Identify which cell holds the provided text, then report its [X, Y] central coordinate. 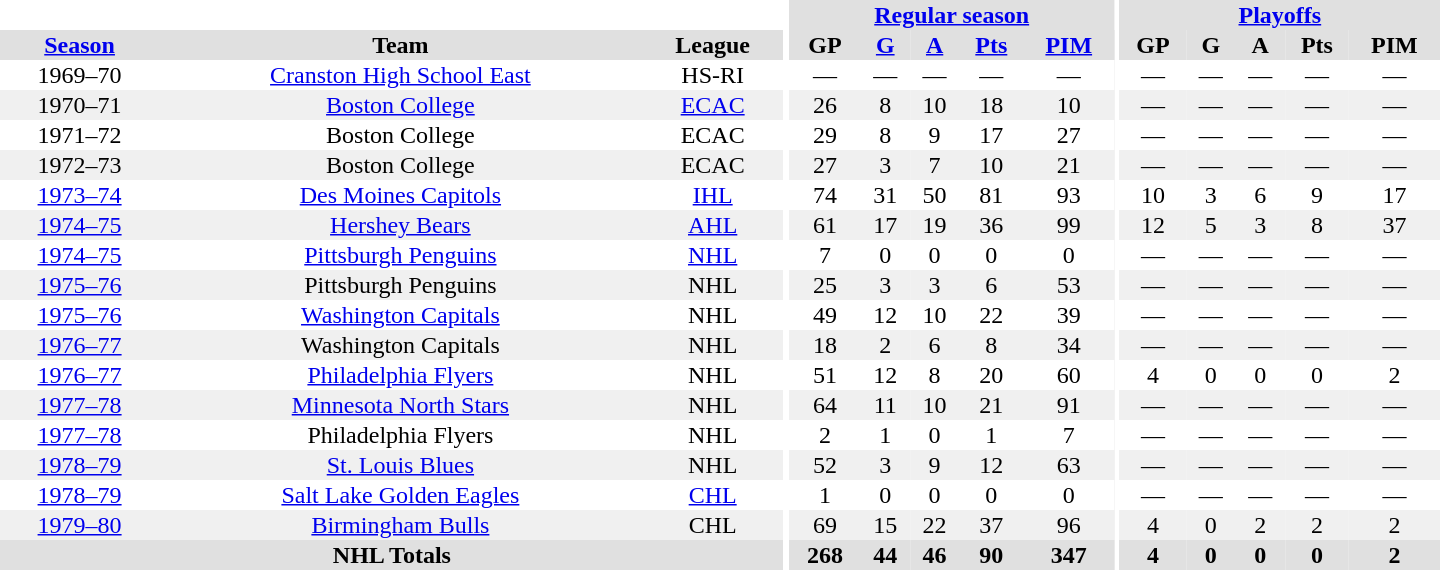
61 [824, 225]
96 [1068, 525]
League [713, 45]
29 [824, 135]
26 [824, 105]
AHL [713, 225]
Birmingham Bulls [400, 525]
268 [824, 555]
44 [886, 555]
20 [991, 375]
St. Louis Blues [400, 465]
39 [1068, 315]
60 [1068, 375]
69 [824, 525]
11 [886, 405]
NHL Totals [392, 555]
99 [1068, 225]
34 [1068, 345]
74 [824, 195]
Hershey Bears [400, 225]
1970–71 [80, 105]
50 [934, 195]
81 [991, 195]
15 [886, 525]
93 [1068, 195]
51 [824, 375]
1971–72 [80, 135]
90 [991, 555]
Cranston High School East [400, 75]
Des Moines Capitols [400, 195]
19 [934, 225]
49 [824, 315]
31 [886, 195]
Team [400, 45]
5 [1210, 225]
Season [80, 45]
63 [1068, 465]
IHL [713, 195]
Regular season [952, 15]
HS-RI [713, 75]
91 [1068, 405]
1979–80 [80, 525]
1973–74 [80, 195]
347 [1068, 555]
Salt Lake Golden Eagles [400, 495]
64 [824, 405]
36 [991, 225]
53 [1068, 285]
1969–70 [80, 75]
25 [824, 285]
1972–73 [80, 165]
46 [934, 555]
Playoffs [1280, 15]
Minnesota North Stars [400, 405]
52 [824, 465]
